Return (x, y) of the center of cell containing provided text 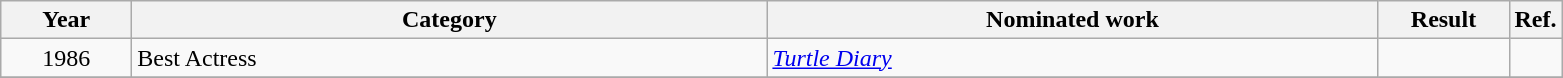
Result (1444, 20)
Ref. (1536, 20)
Nominated work (1072, 20)
1986 (66, 58)
Year (66, 20)
Best Actress (450, 58)
Turtle Diary (1072, 58)
Category (450, 20)
